Capture the cell that displays the provided text and extract its (x, y) central coordinate. 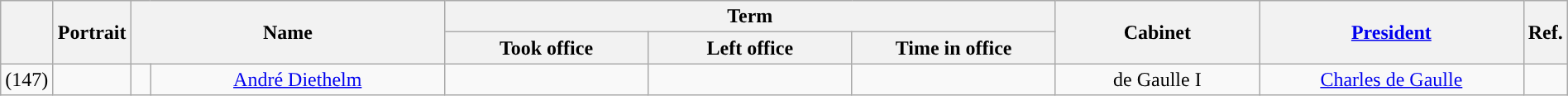
Charles de Gaulle (1391, 79)
Time in office (954, 48)
Term (749, 17)
Took office (546, 48)
Portrait (93, 32)
Left office (750, 48)
(147) (26, 79)
de Gaulle I (1157, 79)
Cabinet (1157, 32)
Name (288, 32)
André Diethelm (298, 79)
Ref. (1545, 32)
President (1391, 32)
